Identify which cell holds the provided text, then report its (X, Y) central coordinate. 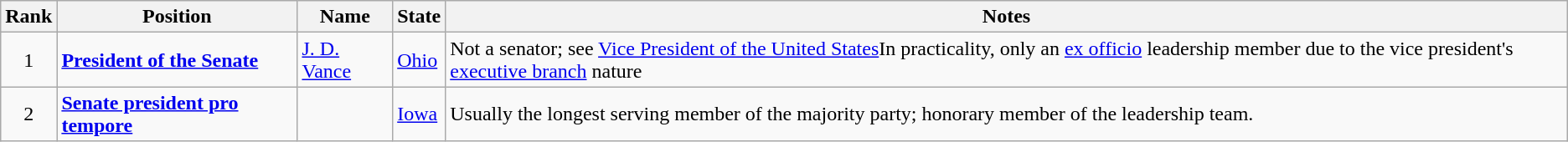
President of the Senate (178, 60)
Ohio (419, 60)
Notes (1007, 17)
Senate president pro tempore (178, 114)
Position (178, 17)
Name (345, 17)
2 (28, 114)
1 (28, 60)
State (419, 17)
J. D. Vance (345, 60)
Usually the longest serving member of the majority party; honorary member of the leadership team. (1007, 114)
Rank (28, 17)
Iowa (419, 114)
